For the text-containing cell, return its midpoint in [X, Y] coordinate format. 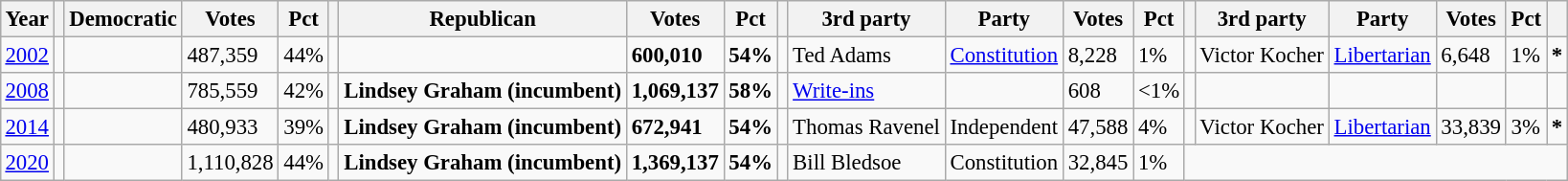
2002 [27, 55]
Year [27, 19]
Bill Bledsoe [866, 163]
487,359 [230, 55]
672,941 [675, 127]
Ted Adams [866, 55]
6,648 [1470, 55]
47,588 [1097, 127]
Democratic [123, 19]
3% [1526, 127]
785,559 [230, 91]
1,369,137 [675, 163]
33,839 [1470, 127]
8,228 [1097, 55]
600,010 [675, 55]
608 [1097, 91]
<1% [1159, 91]
Write-ins [866, 91]
1,110,828 [230, 163]
Republican [482, 19]
32,845 [1097, 163]
2014 [27, 127]
480,933 [230, 127]
39% [303, 127]
2020 [27, 163]
42% [303, 91]
58% [750, 91]
2008 [27, 91]
Independent [1003, 127]
Thomas Ravenel [866, 127]
1,069,137 [675, 91]
4% [1159, 127]
